Locate the cell with the specified text and output its (x, y) center coordinate. 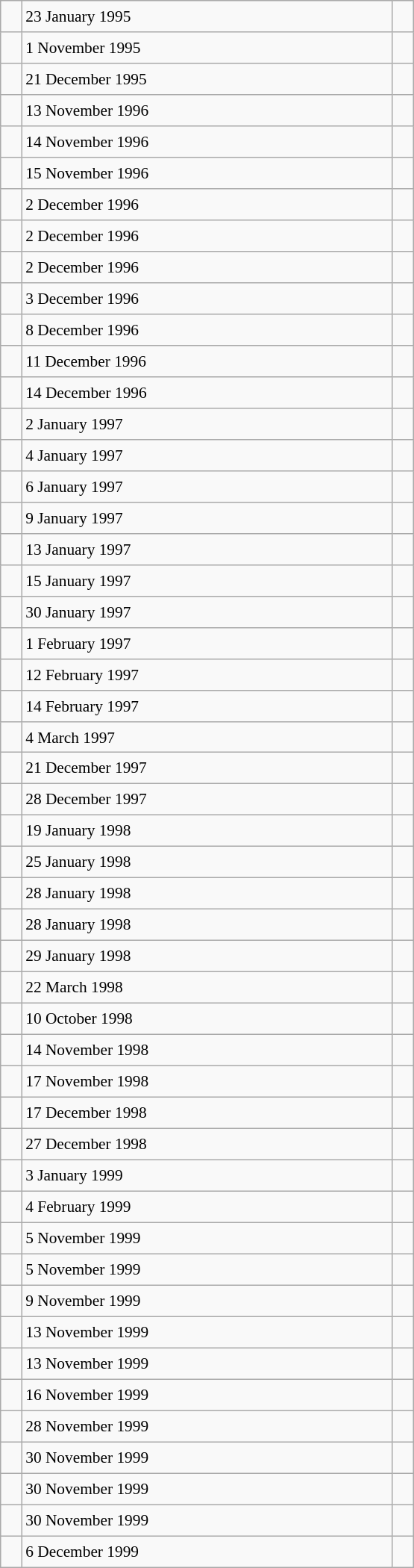
12 February 1997 (207, 674)
2 January 1997 (207, 423)
30 January 1997 (207, 612)
27 December 1998 (207, 1144)
1 February 1997 (207, 643)
16 November 1999 (207, 1395)
19 January 1998 (207, 831)
1 November 1995 (207, 48)
13 November 1996 (207, 111)
21 December 1995 (207, 79)
25 January 1998 (207, 862)
14 November 1996 (207, 142)
21 December 1997 (207, 768)
3 December 1996 (207, 299)
6 December 1999 (207, 1552)
13 January 1997 (207, 549)
9 November 1999 (207, 1301)
9 January 1997 (207, 517)
4 January 1997 (207, 455)
14 December 1996 (207, 393)
28 December 1997 (207, 800)
28 November 1999 (207, 1426)
14 February 1997 (207, 706)
14 November 1998 (207, 1051)
8 December 1996 (207, 330)
29 January 1998 (207, 956)
10 October 1998 (207, 1019)
17 December 1998 (207, 1113)
15 January 1997 (207, 580)
4 February 1999 (207, 1207)
17 November 1998 (207, 1082)
23 January 1995 (207, 16)
3 January 1999 (207, 1175)
4 March 1997 (207, 737)
6 January 1997 (207, 486)
11 December 1996 (207, 361)
15 November 1996 (207, 173)
22 March 1998 (207, 988)
